Capture the cell that displays the provided text and extract its [x, y] central coordinate. 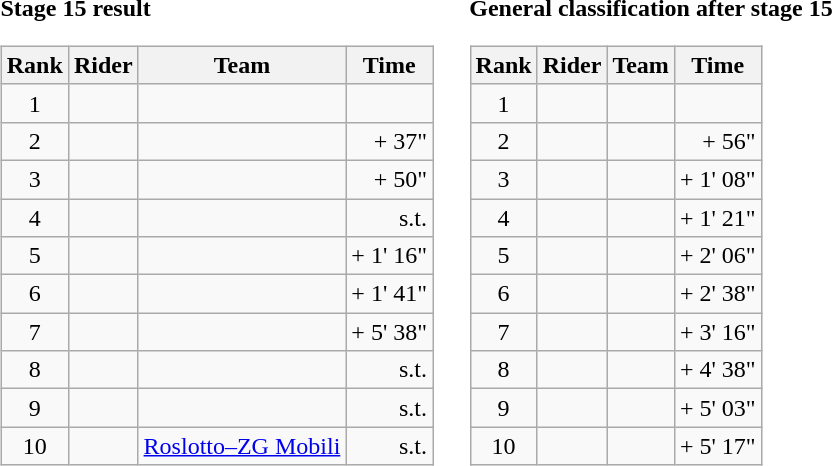
+ 1' 41" [390, 294]
+ 5' 03" [718, 408]
Roslotto–ZG Mobili [242, 446]
+ 3' 16" [718, 332]
+ 37" [390, 141]
+ 2' 06" [718, 256]
+ 56" [718, 141]
+ 4' 38" [718, 370]
+ 2' 38" [718, 294]
+ 1' 21" [718, 217]
+ 5' 38" [390, 332]
+ 1' 08" [718, 179]
+ 1' 16" [390, 256]
+ 50" [390, 179]
+ 5' 17" [718, 446]
